Provide the (x, y) coordinate of the cell's center where the given text is located.  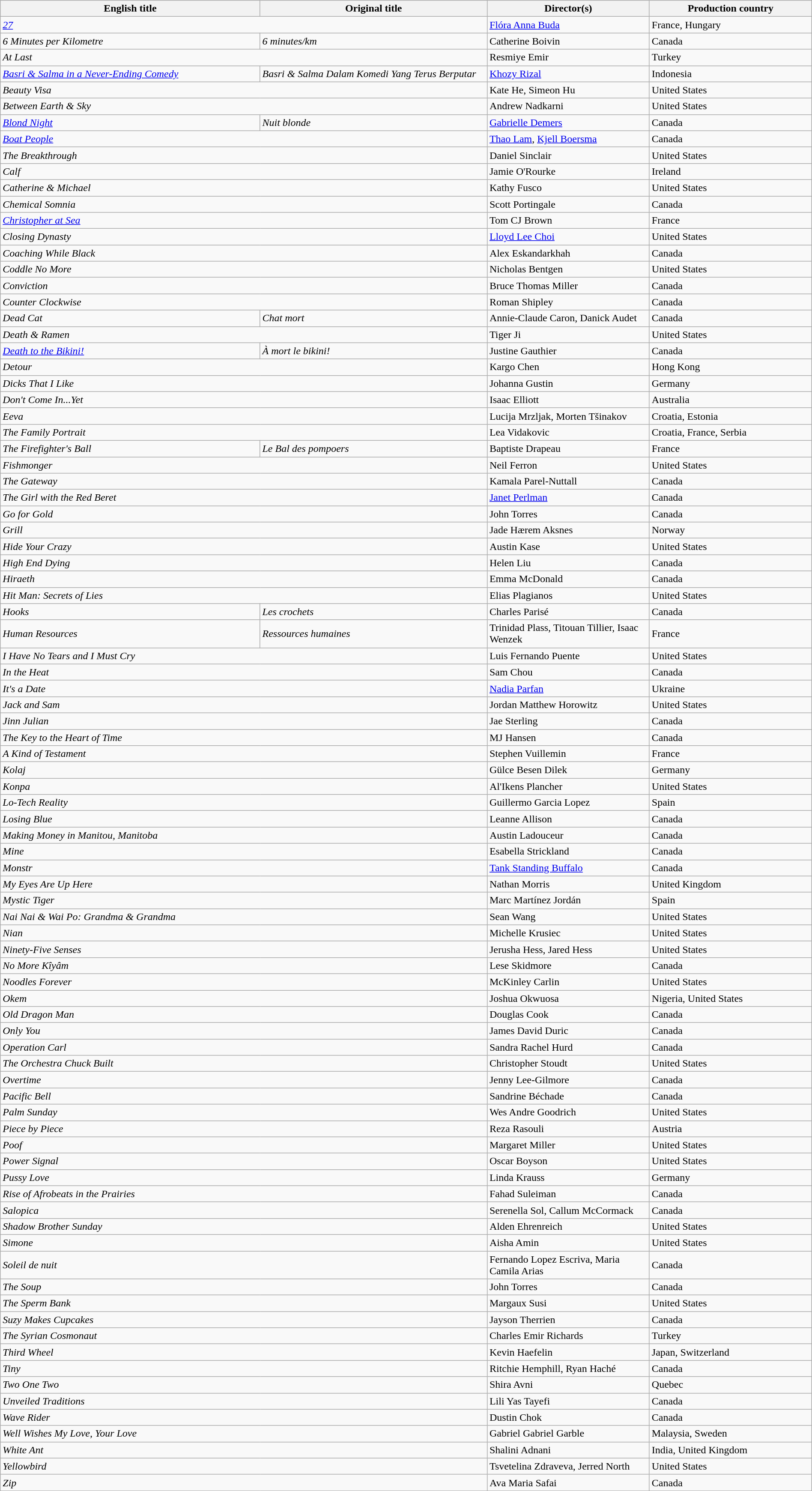
Poof (244, 1145)
Jenny Lee-Gilmore (568, 1080)
Charles Emir Richards (568, 1336)
Counter Clockwise (244, 302)
Fernando Lopez Escriva, Maria Camila Arias (568, 1264)
English title (130, 9)
Shira Avni (568, 1385)
Kevin Haefelin (568, 1352)
White Ant (244, 1450)
MJ Hansen (568, 737)
Old Dragon Man (244, 1015)
Death to the Bikini! (130, 351)
Australia (731, 400)
Al'Ikens Plancher (568, 786)
Piece by Piece (244, 1129)
Grill (244, 530)
The Sperm Bank (244, 1303)
Kate He, Simeon Hu (568, 90)
Roman Shipley (568, 302)
Kolaj (244, 770)
Closing Dynasty (244, 237)
Production country (731, 9)
Janet Perlman (568, 498)
Gülce Besen Dilek (568, 770)
Aisha Amin (568, 1243)
Lese Skidmore (568, 965)
Indonesia (731, 74)
Douglas Cook (568, 1015)
High End Dying (244, 563)
Alex Eskandarkhah (568, 253)
Nai Nai & Wai Po: Grandma & Grandma (244, 917)
Jerusha Hess, Jared Hess (568, 949)
Sandrine Béchade (568, 1096)
Boat People (244, 139)
At Last (244, 57)
Jack and Sam (244, 705)
Jade Hærem Aksnes (568, 530)
Khozy Rizal (568, 74)
Nathan Morris (568, 884)
Noodles Forever (244, 982)
Lili Yas Tayefi (568, 1401)
Thao Lam, Kjell Boersma (568, 139)
Coddle No More (244, 269)
Japan, Switzerland (731, 1352)
Ritchie Hemphill, Ryan Haché (568, 1368)
6 minutes/km (373, 41)
Andrew Nadkarni (568, 106)
Le Bal des pompoers (373, 448)
The Girl with the Red Beret (244, 498)
Stephen Vuillemin (568, 754)
Flóra Anna Buda (568, 25)
Chemical Somnia (244, 204)
Christopher Stoudt (568, 1064)
Dustin Chok (568, 1417)
Eeva (244, 416)
Margaret Miller (568, 1145)
Margaux Susi (568, 1303)
Alden Ehrenreich (568, 1226)
The Syrian Cosmonaut (244, 1336)
Guillermo Garcia Lopez (568, 803)
My Eyes Are Up Here (244, 884)
Croatia, Estonia (731, 416)
The Firefighter's Ball (130, 448)
Nian (244, 933)
Jayson Therrien (568, 1320)
Emma McDonald (568, 579)
Bruce Thomas Miller (568, 286)
Mystic Tiger (244, 900)
Mine (244, 852)
Norway (731, 530)
Yellowbird (244, 1466)
Shalini Adnani (568, 1450)
Only You (244, 1031)
Dead Cat (130, 318)
Austria (731, 1129)
Gabrielle Demers (568, 123)
À mort le bikini! (373, 351)
Kamala Parel-Nuttall (568, 481)
It's a Date (244, 688)
Hooks (130, 612)
Pacific Bell (244, 1096)
Reza Rasouli (568, 1129)
Wave Rider (244, 1417)
Catherine & Michael (244, 188)
Coaching While Black (244, 253)
Charles Parisé (568, 612)
Lea Vidakovic (568, 432)
Austin Kase (568, 547)
Jamie O'Rourke (568, 171)
27 (244, 25)
Resmiye Emir (568, 57)
Losing Blue (244, 819)
Neil Ferron (568, 465)
Oscar Boyson (568, 1161)
Monstr (244, 868)
Death & Ramen (244, 335)
Wes Andre Goodrich (568, 1112)
Sean Wang (568, 917)
Annie-Claude Caron, Danick Audet (568, 318)
Simone (244, 1243)
Basri & Salma in a Never-Ending Comedy (130, 74)
Salopica (244, 1210)
Sam Chou (568, 672)
Serenella Sol, Callum McCormack (568, 1210)
Lo-Tech Reality (244, 803)
Konpa (244, 786)
McKinley Carlin (568, 982)
Marc Martínez Jordán (568, 900)
Operation Carl (244, 1047)
Don't Come In...Yet (244, 400)
Original title (373, 9)
The Family Portrait (244, 432)
Nicholas Bentgen (568, 269)
Jordan Matthew Horowitz (568, 705)
Ressources humaines (373, 634)
Daniel Sinclair (568, 155)
Soleil de nuit (244, 1264)
I Have No Tears and I Must Cry (244, 656)
Ireland (731, 171)
Kargo Chen (568, 367)
Esabella Strickland (568, 852)
Unveiled Traditions (244, 1401)
Hiraeth (244, 579)
Justine Gauthier (568, 351)
Zip (244, 1482)
Ava Maria Safai (568, 1482)
Go for Gold (244, 514)
Basri & Salma Dalam Komedi Yang Terus Berputar (373, 74)
Ukraine (731, 688)
Overtime (244, 1080)
Ninety-Five Senses (244, 949)
Malaysia, Sweden (731, 1434)
Jinn Julian (244, 721)
Kathy Fusco (568, 188)
In the Heat (244, 672)
Rise of Afrobeats in the Prairies (244, 1194)
A Kind of Testament (244, 754)
The Gateway (244, 481)
Two One Two (244, 1385)
Tank Standing Buffalo (568, 868)
Trinidad Plass, Titouan Tillier, Isaac Wenzek (568, 634)
Well Wishes My Love, Your Love (244, 1434)
The Soup (244, 1287)
Nadia Parfan (568, 688)
Joshua Okwuosa (568, 998)
Les crochets (373, 612)
Scott Portingale (568, 204)
Pussy Love (244, 1177)
Jae Sterling (568, 721)
Linda Krauss (568, 1177)
Nigeria, United States (731, 998)
Fahad Suleiman (568, 1194)
Tsvetelina Zdraveva, Jerred North (568, 1466)
Isaac Elliott (568, 400)
Hide Your Crazy (244, 547)
Shadow Brother Sunday (244, 1226)
No More Kîyâm (244, 965)
Quebec (731, 1385)
Making Money in Manitou, Manitoba (244, 835)
Dicks That I Like (244, 383)
Detour (244, 367)
Okem (244, 998)
Luis Fernando Puente (568, 656)
Lloyd Lee Choi (568, 237)
Tiny (244, 1368)
The Orchestra Chuck Built (244, 1064)
Tiger Ji (568, 335)
Suzy Makes Cupcakes (244, 1320)
Beauty Visa (244, 90)
Lucija Mrzljak, Morten Tšinakov (568, 416)
Power Signal (244, 1161)
Conviction (244, 286)
Calf (244, 171)
Human Resources (130, 634)
Nuit blonde (373, 123)
Tom CJ Brown (568, 221)
The Key to the Heart of Time (244, 737)
Palm Sunday (244, 1112)
United Kingdom (731, 884)
James David Duric (568, 1031)
Between Earth & Sky (244, 106)
Baptiste Drapeau (568, 448)
France, Hungary (731, 25)
6 Minutes per Kilometre (130, 41)
Michelle Krusiec (568, 933)
Christopher at Sea (244, 221)
Hong Kong (731, 367)
Sandra Rachel Hurd (568, 1047)
Elias Plagianos (568, 595)
Chat mort (373, 318)
Fishmonger (244, 465)
Johanna Gustin (568, 383)
Austin Ladouceur (568, 835)
Director(s) (568, 9)
India, United Kingdom (731, 1450)
Helen Liu (568, 563)
The Breakthrough (244, 155)
Third Wheel (244, 1352)
Blond Night (130, 123)
Leanne Allison (568, 819)
Croatia, France, Serbia (731, 432)
Hit Man: Secrets of Lies (244, 595)
Catherine Boivin (568, 41)
Gabriel Gabriel Garble (568, 1434)
